Determine the [X, Y] coordinate at the center of the cell enclosing the given text.  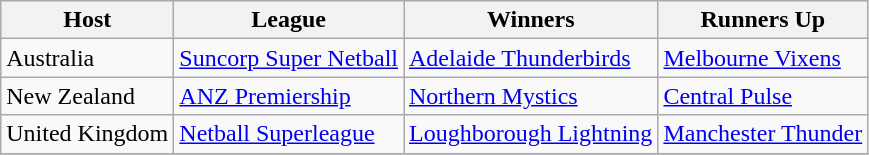
United Kingdom [88, 134]
Northern Mystics [531, 96]
Suncorp Super Netball [289, 58]
Melbourne Vixens [763, 58]
Central Pulse [763, 96]
ANZ Premiership [289, 96]
Manchester Thunder [763, 134]
Adelaide Thunderbirds [531, 58]
Runners Up [763, 20]
Winners [531, 20]
Australia [88, 58]
New Zealand [88, 96]
Netball Superleague [289, 134]
League [289, 20]
Loughborough Lightning [531, 134]
Host [88, 20]
